Return the [X, Y] coordinate for the center point of the cell that contains the specified text.  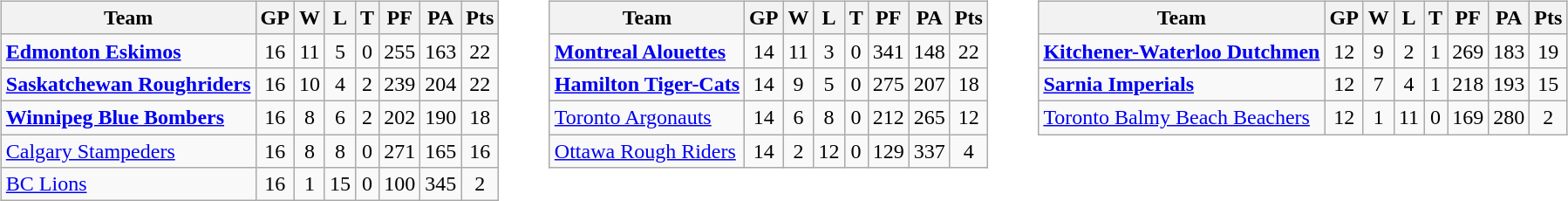
265 [930, 117]
Calgary Stampeders [128, 151]
Toronto Argonauts [647, 117]
341 [888, 51]
Winnipeg Blue Bombers [128, 117]
Hamilton Tiger-Cats [647, 84]
269 [1469, 51]
163 [441, 51]
207 [930, 84]
Montreal Alouettes [647, 51]
BC Lions [128, 184]
218 [1469, 84]
Ottawa Rough Riders [647, 151]
271 [399, 151]
Edmonton Eskimos [128, 51]
19 [1549, 51]
148 [930, 51]
Saskatchewan Roughriders [128, 84]
280 [1509, 117]
7 [1378, 84]
190 [441, 117]
10 [309, 84]
193 [1509, 84]
129 [888, 151]
202 [399, 117]
337 [930, 151]
165 [441, 151]
345 [441, 184]
275 [888, 84]
Kitchener-Waterloo Dutchmen [1182, 51]
183 [1509, 51]
Toronto Balmy Beach Beachers [1182, 117]
169 [1469, 117]
Sarnia Imperials [1182, 84]
239 [399, 84]
212 [888, 117]
100 [399, 184]
255 [399, 51]
204 [441, 84]
3 [828, 51]
